Provide the [X, Y] coordinate of the cell's center where the given text is located.  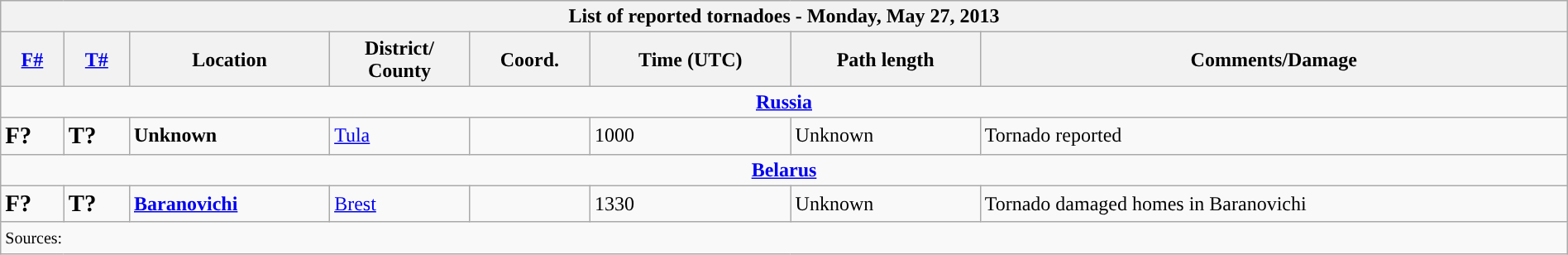
Sources: [784, 238]
F# [32, 60]
Tula [400, 136]
List of reported tornadoes - Monday, May 27, 2013 [784, 17]
Coord. [529, 60]
Tornado reported [1274, 136]
Baranovichi [229, 204]
District/County [400, 60]
Comments/Damage [1274, 60]
1330 [691, 204]
Tornado damaged homes in Baranovichi [1274, 204]
T# [96, 60]
1000 [691, 136]
Brest [400, 204]
Time (UTC) [691, 60]
Belarus [784, 170]
Russia [784, 102]
Path length [885, 60]
Location [229, 60]
